Return the (x, y) coordinate for the center point of the cell that contains the specified text.  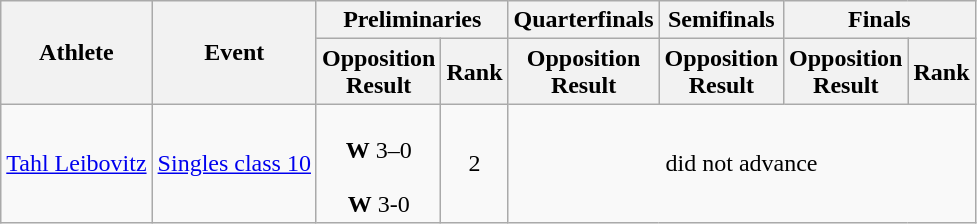
2 (474, 164)
Finals (880, 20)
Event (234, 52)
Preliminaries (412, 20)
Tahl Leibovitz (76, 164)
Quarterfinals (584, 20)
Semifinals (721, 20)
W 3–0W 3-0 (378, 164)
did not advance (742, 164)
Singles class 10 (234, 164)
Athlete (76, 52)
